Provide the (x, y) coordinate of the cell's center where the given text is located.  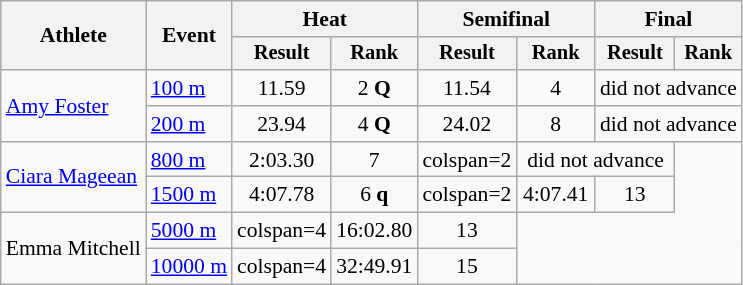
1500 m (189, 195)
11.54 (466, 88)
8 (556, 124)
6 q (374, 195)
Final (668, 19)
Athlete (74, 36)
2:03.30 (282, 160)
16:02.80 (374, 231)
4:07.78 (282, 195)
4 (556, 88)
5000 m (189, 231)
200 m (189, 124)
Amy Foster (74, 106)
100 m (189, 88)
2 Q (374, 88)
Heat (324, 19)
4 Q (374, 124)
24.02 (466, 124)
10000 m (189, 267)
Event (189, 36)
4:07.41 (556, 195)
800 m (189, 160)
7 (374, 160)
Semifinal (506, 19)
32:49.91 (374, 267)
Emma Mitchell (74, 248)
Ciara Mageean (74, 178)
11.59 (282, 88)
23.94 (282, 124)
15 (466, 267)
